Extract the [x, y] coordinate from the center of the cell holding the provided text.  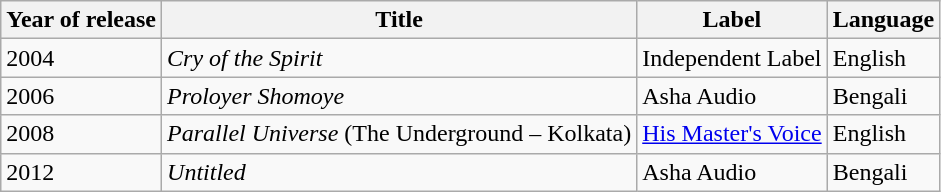
2012 [82, 172]
Year of release [82, 20]
2006 [82, 96]
Title [400, 20]
Language [883, 20]
Label [732, 20]
2008 [82, 134]
Cry of the Spirit [400, 58]
Untitled [400, 172]
Proloyer Shomoye [400, 96]
Independent Label [732, 58]
Parallel Universe (The Underground – Kolkata) [400, 134]
His Master's Voice [732, 134]
2004 [82, 58]
